Scan for the cell matching the given text and deliver its [x, y] coordinate at center. 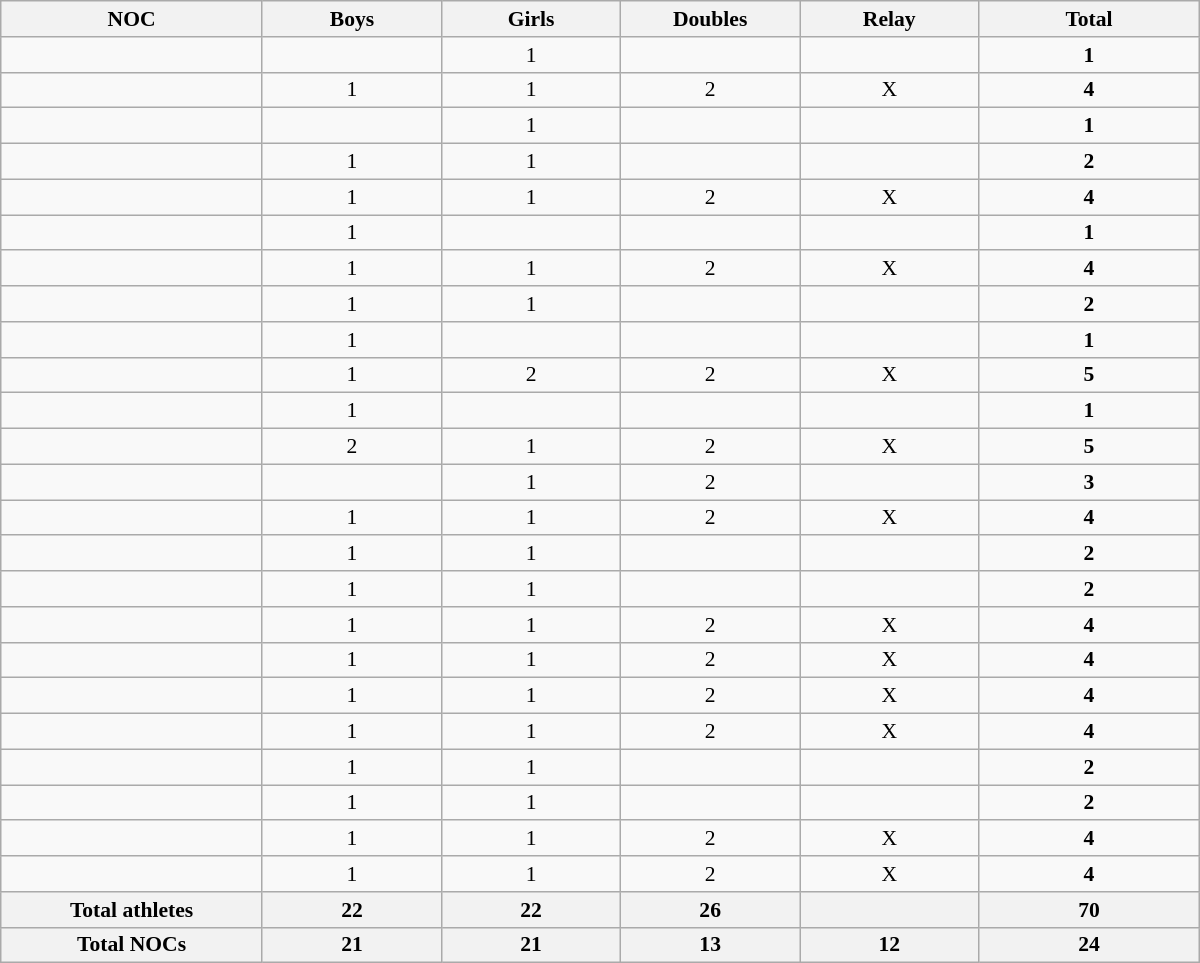
Total NOCs [132, 945]
Boys [352, 19]
13 [710, 945]
Girls [532, 19]
70 [1089, 910]
24 [1089, 945]
Relay [890, 19]
Total [1089, 19]
NOC [132, 19]
26 [710, 910]
12 [890, 945]
Total athletes [132, 910]
3 [1089, 482]
Doubles [710, 19]
